For the text-containing cell, return its midpoint in (x, y) coordinate format. 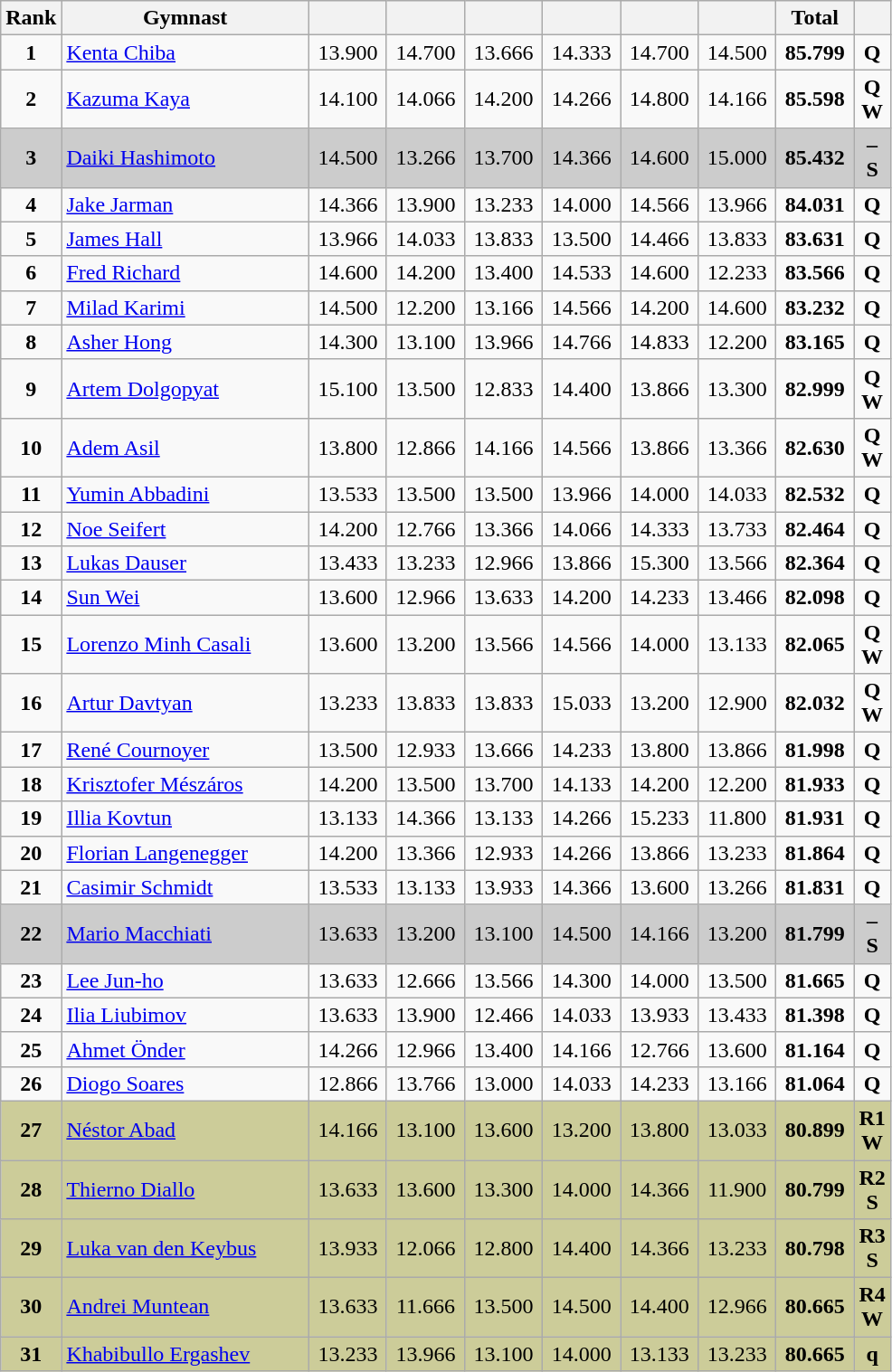
82.032 (815, 704)
14 (31, 598)
Artur Davtyan (185, 704)
7 (31, 308)
2 (31, 99)
14.466 (660, 239)
14.766 (582, 342)
81.998 (815, 750)
13.733 (737, 529)
Kazuma Kaya (185, 99)
80.899 (815, 1131)
Fred Richard (185, 273)
Noe Seifert (185, 529)
11.900 (737, 1188)
14.800 (660, 99)
Ilia Liubimov (185, 1015)
Milad Karimi (185, 308)
83.566 (815, 273)
21 (31, 887)
12.900 (737, 704)
81.164 (815, 1049)
20 (31, 853)
Khabibullo Ergashev (185, 1354)
13.466 (737, 598)
Asher Hong (185, 342)
82.630 (815, 447)
Gymnast (185, 18)
23 (31, 980)
11.800 (737, 818)
6 (31, 273)
Rank (31, 18)
13.766 (425, 1083)
Thierno Diallo (185, 1188)
3 (31, 157)
82.464 (815, 529)
29 (31, 1248)
80.799 (815, 1188)
12.800 (504, 1248)
Lorenzo Minh Casali (185, 644)
81.931 (815, 818)
82.065 (815, 644)
13 (31, 563)
Total (815, 18)
85.432 (815, 157)
René Cournoyer (185, 750)
82.364 (815, 563)
14.133 (582, 784)
82.532 (815, 494)
81.799 (815, 933)
12.233 (737, 273)
14.533 (582, 273)
30 (31, 1308)
Adem Asil (185, 447)
83.165 (815, 342)
16 (31, 704)
15.300 (660, 563)
15.000 (737, 157)
Mario Macchiati (185, 933)
17 (31, 750)
8 (31, 342)
12 (31, 529)
81.933 (815, 784)
Casimir Schmidt (185, 887)
12.833 (504, 389)
81.064 (815, 1083)
24 (31, 1015)
Daiki Hashimoto (185, 157)
28 (31, 1188)
12.466 (504, 1015)
25 (31, 1049)
15.100 (347, 389)
19 (31, 818)
13.033 (737, 1131)
Artem Dolgopyat (185, 389)
James Hall (185, 239)
22 (31, 933)
13.000 (504, 1083)
15 (31, 644)
R1 W (872, 1131)
81.665 (815, 980)
5 (31, 239)
85.799 (815, 52)
12.666 (425, 980)
84.031 (815, 204)
Diogo Soares (185, 1083)
Florian Langenegger (185, 853)
83.232 (815, 308)
Lee Jun-ho (185, 980)
Yumin Abbadini (185, 494)
Jake Jarman (185, 204)
10 (31, 447)
Ahmet Önder (185, 1049)
15.033 (582, 704)
Illia Kovtun (185, 818)
14.100 (347, 99)
9 (31, 389)
27 (31, 1131)
12.066 (425, 1248)
Néstor Abad (185, 1131)
85.598 (815, 99)
15.233 (660, 818)
Luka van den Keybus (185, 1248)
81.398 (815, 1015)
31 (31, 1354)
81.864 (815, 853)
4 (31, 204)
Sun Wei (185, 598)
Kenta Chiba (185, 52)
11.666 (425, 1308)
Andrei Muntean (185, 1308)
R2 S (872, 1188)
R4 W (872, 1308)
14.833 (660, 342)
Krisztofer Mészáros (185, 784)
18 (31, 784)
R3 S (872, 1248)
Lukas Dauser (185, 563)
83.631 (815, 239)
11 (31, 494)
82.999 (815, 389)
82.098 (815, 598)
26 (31, 1083)
81.831 (815, 887)
1 (31, 52)
q (872, 1354)
80.798 (815, 1248)
